Extract the [x, y] coordinate from the center of the cell holding the provided text.  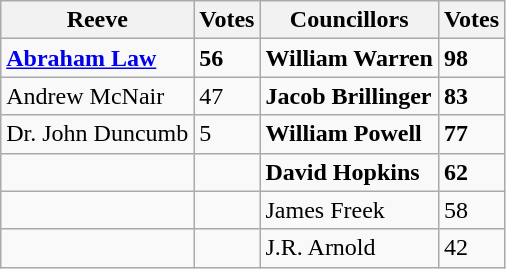
Abraham Law [98, 58]
77 [471, 134]
42 [471, 248]
Dr. John Duncumb [98, 134]
Jacob Brillinger [349, 96]
58 [471, 210]
Reeve [98, 20]
56 [227, 58]
83 [471, 96]
David Hopkins [349, 172]
Andrew McNair [98, 96]
William Powell [349, 134]
47 [227, 96]
James Freek [349, 210]
62 [471, 172]
J.R. Arnold [349, 248]
5 [227, 134]
Councillors [349, 20]
William Warren [349, 58]
98 [471, 58]
